Identify which cell holds the provided text, then report its (X, Y) central coordinate. 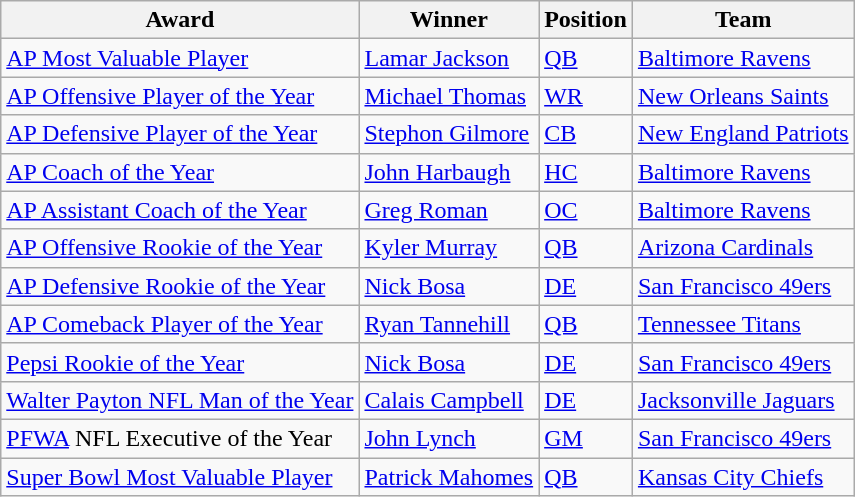
PFWA NFL Executive of the Year (180, 438)
AP Defensive Rookie of the Year (180, 286)
Patrick Mahomes (449, 477)
AP Coach of the Year (180, 172)
AP Assistant Coach of the Year (180, 210)
GM (586, 438)
Arizona Cardinals (743, 248)
Kyler Murray (449, 248)
Stephon Gilmore (449, 134)
Calais Campbell (449, 400)
AP Offensive Player of the Year (180, 96)
AP Comeback Player of the Year (180, 324)
Michael Thomas (449, 96)
Ryan Tannehill (449, 324)
Greg Roman (449, 210)
WR (586, 96)
Pepsi Rookie of the Year (180, 362)
Award (180, 20)
Team (743, 20)
Winner (449, 20)
Kansas City Chiefs (743, 477)
John Harbaugh (449, 172)
John Lynch (449, 438)
Jacksonville Jaguars (743, 400)
Tennessee Titans (743, 324)
New England Patriots (743, 134)
Position (586, 20)
OC (586, 210)
AP Defensive Player of the Year (180, 134)
Super Bowl Most Valuable Player (180, 477)
CB (586, 134)
Lamar Jackson (449, 58)
Walter Payton NFL Man of the Year (180, 400)
New Orleans Saints (743, 96)
AP Offensive Rookie of the Year (180, 248)
AP Most Valuable Player (180, 58)
HC (586, 172)
